Locate the cell with the specified text and output its [x, y] center coordinate. 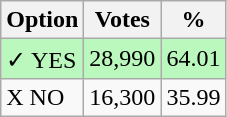
28,990 [122, 59]
16,300 [122, 97]
% [194, 20]
Votes [122, 20]
35.99 [194, 97]
✓ YES [42, 59]
X NO [42, 97]
64.01 [194, 59]
Option [42, 20]
